Return the (X, Y) coordinate for the center point of the cell that contains the specified text.  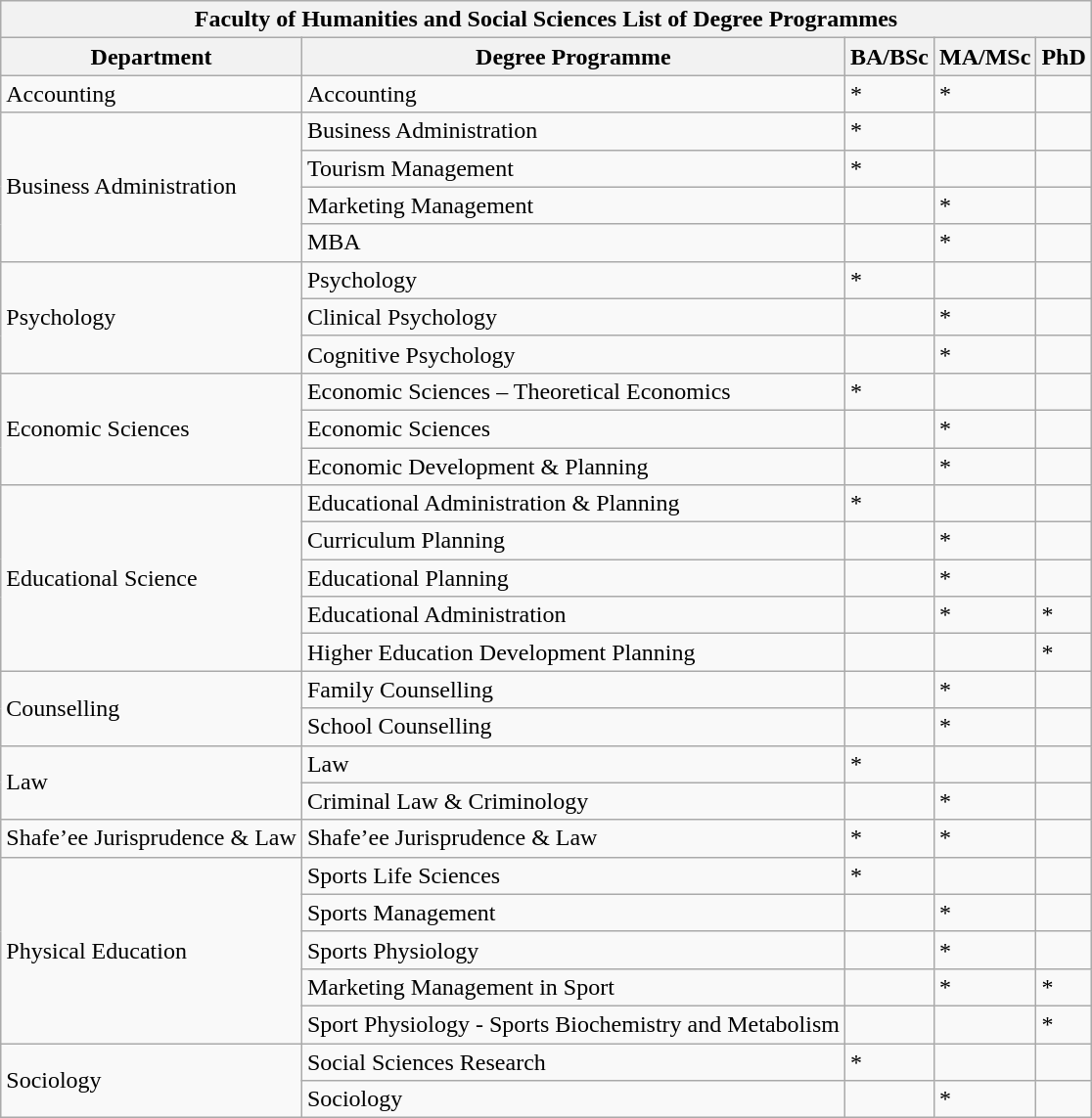
MBA (573, 243)
Higher Education Development Planning (573, 652)
Educational Science (152, 578)
Sports Management (573, 913)
Cognitive Psychology (573, 354)
MA/MSc (985, 57)
Marketing Management (573, 205)
Sports Life Sciences (573, 875)
Family Counselling (573, 690)
Physical Education (152, 950)
Educational Administration & Planning (573, 504)
Clinical Psychology (573, 317)
BA/BSc (888, 57)
Faculty of Humanities and Social Sciences List of Degree Programmes (546, 20)
Degree Programme (573, 57)
Sports Physiology (573, 950)
Counselling (152, 708)
Economic Sciences – Theoretical Economics (573, 391)
Economic Development & Planning (573, 467)
School Counselling (573, 727)
Tourism Management (573, 168)
Social Sciences Research (573, 1061)
Educational Planning (573, 578)
Marketing Management in Sport (573, 987)
Curriculum Planning (573, 541)
Criminal Law & Criminology (573, 801)
PhD (1064, 57)
Department (152, 57)
Educational Administration (573, 615)
Sport Physiology - Sports Biochemistry and Metabolism (573, 1024)
